Detect which cell encompasses the target text, then output its (x, y) center coordinate. 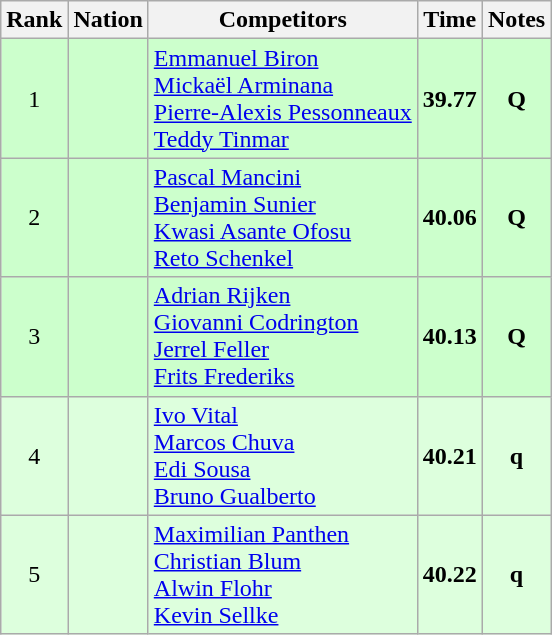
Notes (516, 20)
3 (34, 336)
Competitors (282, 20)
Ivo VitalMarcos ChuvaEdi SousaBruno Gualberto (282, 456)
5 (34, 574)
Nation (108, 20)
Pascal ManciniBenjamin SunierKwasi Asante OfosuReto Schenkel (282, 218)
40.06 (450, 218)
Rank (34, 20)
Time (450, 20)
4 (34, 456)
40.21 (450, 456)
Emmanuel BironMickaël ArminanaPierre-Alexis PessonneauxTeddy Tinmar (282, 98)
39.77 (450, 98)
2 (34, 218)
Adrian RijkenGiovanni CodringtonJerrel FellerFrits Frederiks (282, 336)
1 (34, 98)
40.13 (450, 336)
40.22 (450, 574)
Maximilian PanthenChristian BlumAlwin FlohrKevin Sellke (282, 574)
